For the text-containing cell, return its midpoint in [X, Y] coordinate format. 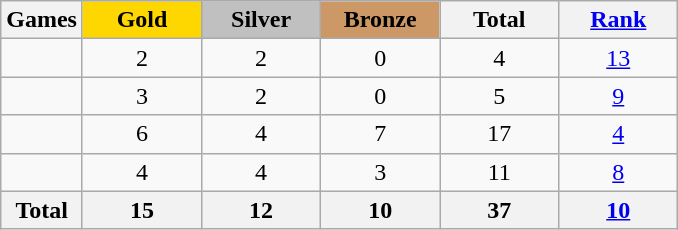
15 [142, 210]
Bronze [380, 20]
11 [500, 172]
Silver [262, 20]
Gold [142, 20]
9 [618, 96]
Games [42, 20]
Rank [618, 20]
13 [618, 58]
8 [618, 172]
6 [142, 134]
7 [380, 134]
37 [500, 210]
5 [500, 96]
17 [500, 134]
12 [262, 210]
